Capture the cell that displays the provided text and extract its [x, y] central coordinate. 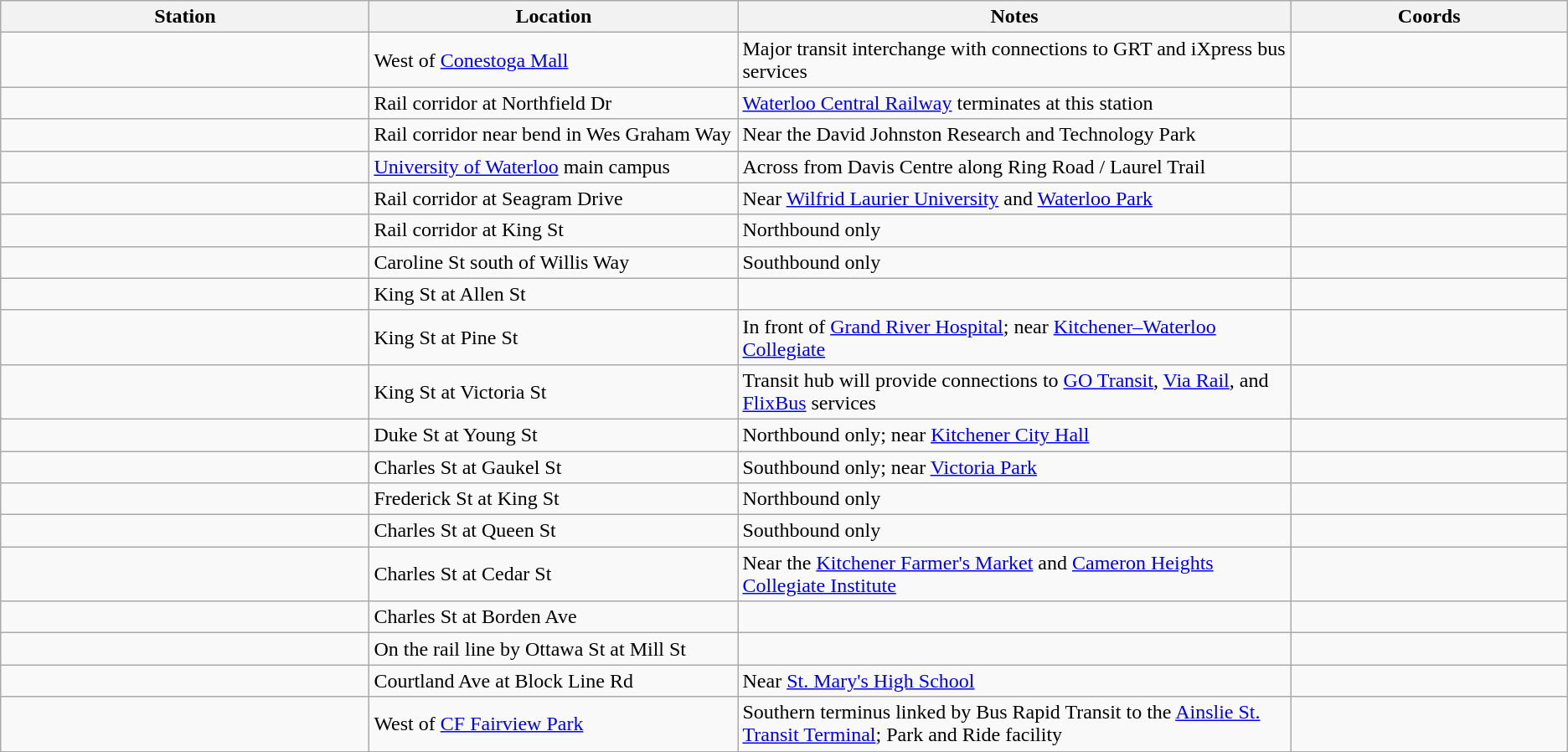
Southbound only; near Victoria Park [1014, 466]
West of CF Fairview Park [554, 724]
Across from Davis Centre along Ring Road / Laurel Trail [1014, 167]
King St at Pine St [554, 337]
Notes [1014, 17]
Station [185, 17]
Waterloo Central Railway terminates at this station [1014, 103]
King St at Victoria St [554, 392]
Rail corridor near bend in Wes Graham Way [554, 135]
West of Conestoga Mall [554, 60]
Courtland Ave at Block Line Rd [554, 681]
Transit hub will provide connections to GO Transit, Via Rail, and FlixBus services [1014, 392]
Charles St at Cedar St [554, 574]
Rail corridor at King St [554, 230]
Frederick St at King St [554, 499]
Near the David Johnston Research and Technology Park [1014, 135]
University of Waterloo main campus [554, 167]
Caroline St south of Willis Way [554, 262]
Rail corridor at Seagram Drive [554, 198]
Rail corridor at Northfield Dr [554, 103]
In front of Grand River Hospital; near Kitchener–Waterloo Collegiate [1014, 337]
Coords [1429, 17]
Duke St at Young St [554, 435]
Near Wilfrid Laurier University and Waterloo Park [1014, 198]
Northbound only; near Kitchener City Hall [1014, 435]
Location [554, 17]
Charles St at Gaukel St [554, 466]
Major transit interchange with connections to GRT and iXpress bus services [1014, 60]
Near St. Mary's High School [1014, 681]
Charles St at Queen St [554, 531]
On the rail line by Ottawa St at Mill St [554, 649]
Southern terminus linked by Bus Rapid Transit to the Ainslie St. Transit Terminal; Park and Ride facility [1014, 724]
Charles St at Borden Ave [554, 617]
King St at Allen St [554, 294]
Near the Kitchener Farmer's Market and Cameron Heights Collegiate Institute [1014, 574]
